Output the [X, Y] coordinate of the center of the cell containing the given text.  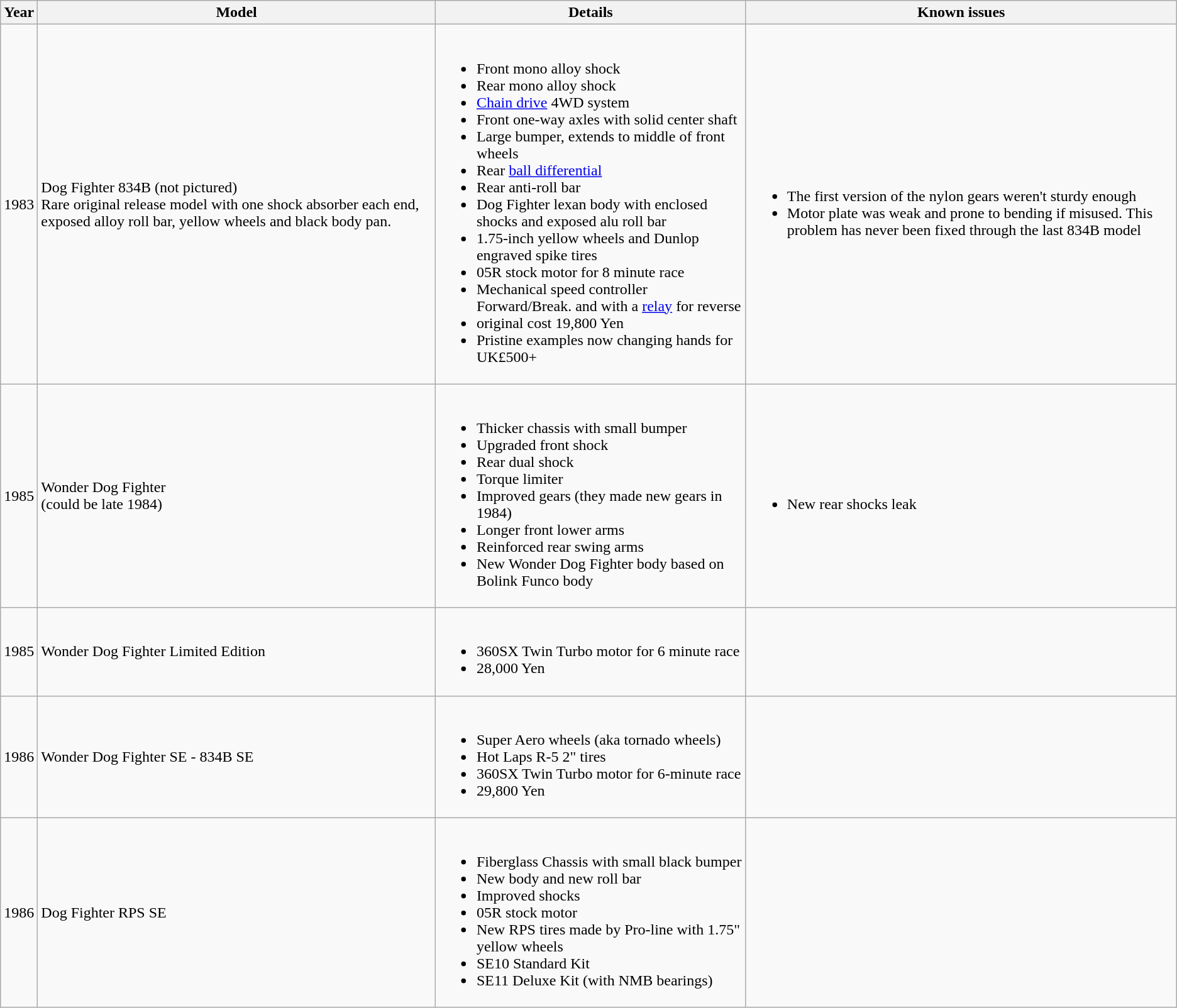
Known issues [961, 13]
Wonder Dog Fighter(could be late 1984) [236, 496]
Wonder Dog Fighter SE - 834B SE [236, 757]
360SX Twin Turbo motor for 6 minute race28,000 Yen [590, 652]
Year [19, 13]
Details [590, 13]
Dog Fighter RPS SE [236, 912]
Super Aero wheels (aka tornado wheels)Hot Laps R-5 2" tires360SX Twin Turbo motor for 6-minute race29,800 Yen [590, 757]
New rear shocks leak [961, 496]
1983 [19, 204]
Wonder Dog Fighter Limited Edition [236, 652]
Model [236, 13]
